Locate the cell with the specified text and output its (X, Y) center coordinate. 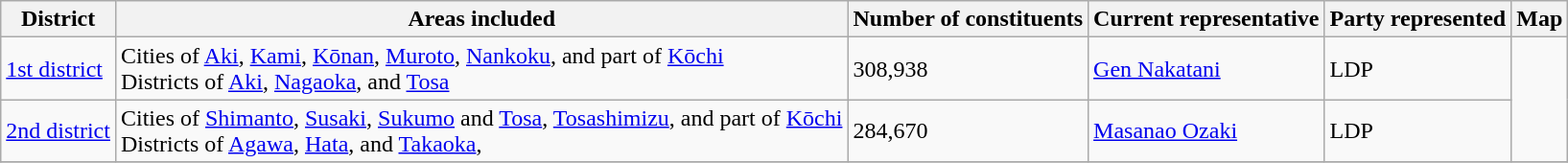
Cities of Shimanto, Susaki, Sukumo and Tosa, Tosashimizu, and part of KōchiDistricts of Agawa, Hata, and Takaoka, (481, 130)
Gen Nakatani (1206, 69)
1st district (59, 69)
Cities of Aki, Kami, Kōnan, Muroto, Nankoku, and part of KōchiDistricts of Aki, Nagaoka, and Tosa (481, 69)
Areas included (481, 19)
Masanao Ozaki (1206, 130)
Map (1540, 19)
Current representative (1206, 19)
308,938 (969, 69)
Party represented (1417, 19)
Number of constituents (969, 19)
284,670 (969, 130)
District (59, 19)
2nd district (59, 130)
